Find where the given text appears and provide that cell's center as [x, y] coordinate. 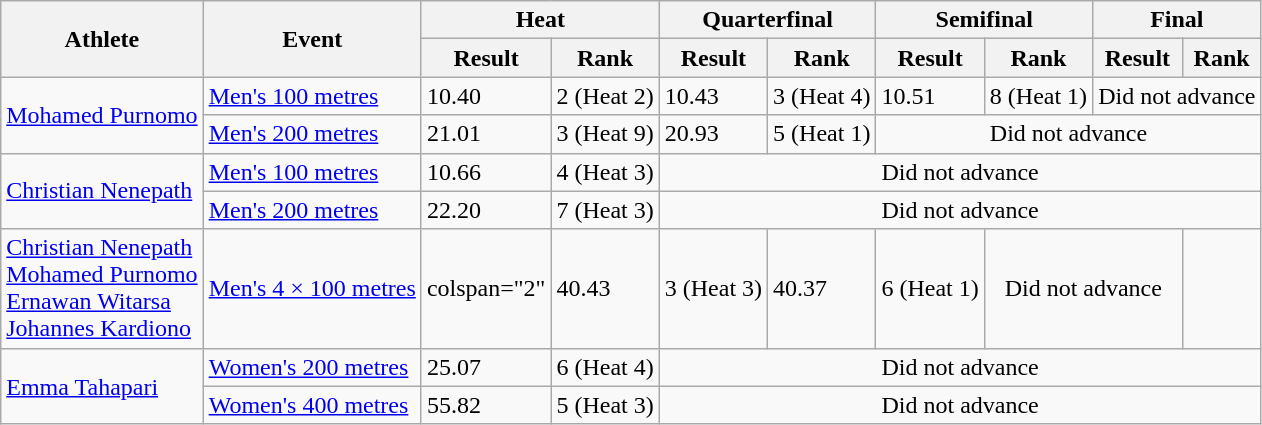
40.43 [605, 288]
Athlete [102, 39]
2 (Heat 2) [605, 96]
Women's 400 metres [312, 405]
8 (Heat 1) [1038, 96]
colspan="2" [486, 288]
22.20 [486, 210]
Quarterfinal [768, 20]
10.51 [930, 96]
3 (Heat 9) [605, 134]
Event [312, 39]
Men's 4 × 100 metres [312, 288]
Women's 200 metres [312, 367]
6 (Heat 4) [605, 367]
10.66 [486, 172]
7 (Heat 3) [605, 210]
Semifinal [984, 20]
40.37 [822, 288]
25.07 [486, 367]
3 (Heat 3) [713, 288]
20.93 [713, 134]
Christian NenepathMohamed PurnomoErnawan WitarsaJohannes Kardiono [102, 288]
Christian Nenepath [102, 191]
Mohamed Purnomo [102, 115]
10.40 [486, 96]
Emma Tahapari [102, 386]
3 (Heat 4) [822, 96]
10.43 [713, 96]
55.82 [486, 405]
5 (Heat 3) [605, 405]
Final [1177, 20]
Heat [540, 20]
6 (Heat 1) [930, 288]
21.01 [486, 134]
5 (Heat 1) [822, 134]
4 (Heat 3) [605, 172]
